Pinpoint the cell where the given text exists, returning its (X, Y) midpoint coordinate. 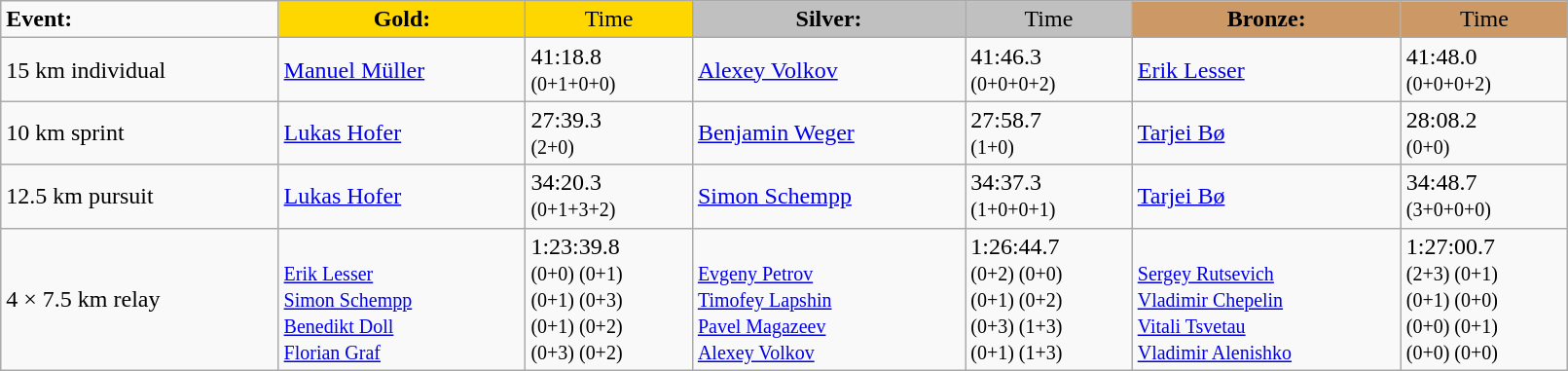
34:37.3(1+0+0+1) (1049, 197)
Erik LesserSimon SchemppBenedikt DollFlorian Graf (402, 299)
41:46.3(0+0+0+2) (1049, 70)
Erik Lesser (1266, 70)
Gold: (402, 19)
Simon Schempp (828, 197)
Alexey Volkov (828, 70)
1:27:00.7 (2+3) (0+1)(0+1) (0+0)(0+0) (0+1)(0+0) (0+0) (1484, 299)
1:26:44.7(0+2) (0+0)(0+1) (0+2) (0+3) (1+3)(0+1) (1+3) (1049, 299)
Bronze: (1266, 19)
Event: (140, 19)
41:18.8(0+1+0+0) (609, 70)
Manuel Müller (402, 70)
10 km sprint (140, 132)
Benjamin Weger (828, 132)
4 × 7.5 km relay (140, 299)
34:48.7(3+0+0+0) (1484, 197)
27:58.7(1+0) (1049, 132)
Evgeny PetrovTimofey LapshinPavel MagazeevAlexey Volkov (828, 299)
1:23:39.8(0+0) (0+1)(0+1) (0+3)(0+1) (0+2)(0+3) (0+2) (609, 299)
Sergey RutsevichVladimir ChepelinVitali TsvetauVladimir Alenishko (1266, 299)
41:48.0(0+0+0+2) (1484, 70)
12.5 km pursuit (140, 197)
34:20.3 (0+1+3+2) (609, 197)
27:39.3(2+0) (609, 132)
Silver: (828, 19)
28:08.2(0+0) (1484, 132)
15 km individual (140, 70)
